Output the (x, y) coordinate of the center of the cell containing the given text.  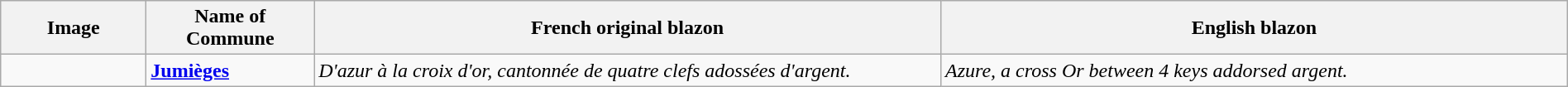
Name of Commune (230, 28)
Image (74, 28)
D'azur à la croix d'or, cantonnée de quatre clefs adossées d'argent. (628, 70)
English blazon (1254, 28)
Azure, a cross Or between 4 keys addorsed argent. (1254, 70)
French original blazon (628, 28)
Jumièges (230, 70)
